Pinpoint the cell where the given text exists, returning its (x, y) midpoint coordinate. 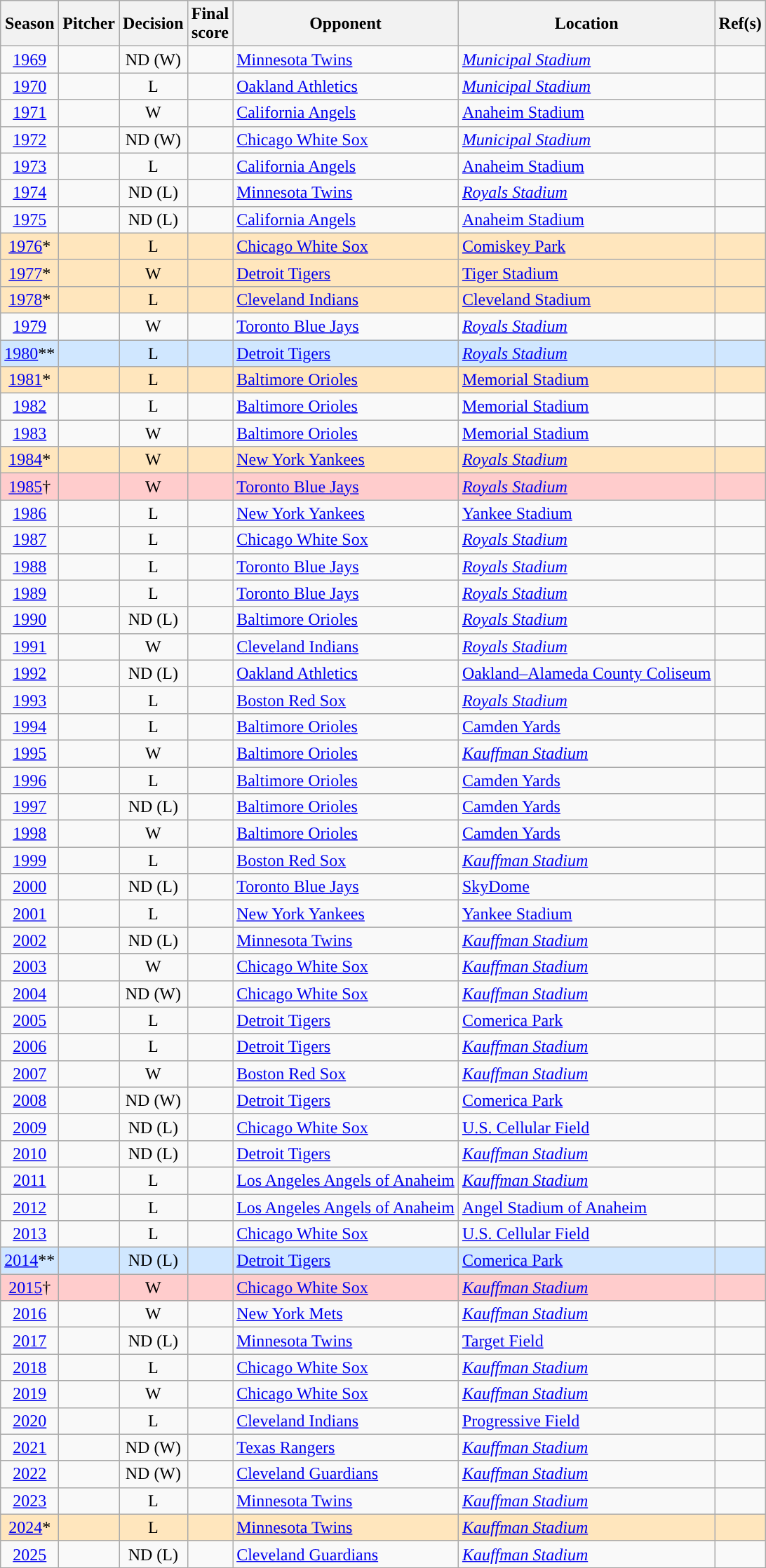
2001 (29, 914)
2004 (29, 994)
1985† (29, 487)
1999 (29, 860)
2019 (29, 1394)
1992 (29, 673)
1988 (29, 567)
2021 (29, 1447)
New York Mets (346, 1314)
Pitcher (89, 24)
2023 (29, 1501)
Angel Stadium of Anaheim (586, 1207)
2010 (29, 1154)
1984* (29, 460)
1982 (29, 407)
1976* (29, 246)
2006 (29, 1047)
Comiskey Park (586, 246)
1972 (29, 140)
2020 (29, 1421)
2009 (29, 1127)
1987 (29, 540)
2012 (29, 1207)
2016 (29, 1314)
1975 (29, 219)
1990 (29, 620)
1978* (29, 299)
2007 (29, 1074)
Cleveland Stadium (586, 299)
2008 (29, 1100)
2013 (29, 1234)
1981* (29, 380)
Texas Rangers (346, 1447)
1983 (29, 433)
1991 (29, 647)
2003 (29, 967)
2005 (29, 1020)
1977* (29, 273)
Season (29, 24)
Decision (154, 24)
Ref(s) (740, 24)
Tiger Stadium (586, 273)
2025 (29, 1554)
1973 (29, 166)
1996 (29, 780)
2011 (29, 1180)
1971 (29, 113)
1980** (29, 353)
Location (586, 24)
Opponent (346, 24)
1986 (29, 513)
1989 (29, 593)
2018 (29, 1367)
1974 (29, 193)
2017 (29, 1341)
Progressive Field (586, 1421)
1997 (29, 807)
Target Field (586, 1341)
1994 (29, 726)
SkyDome (586, 887)
2002 (29, 940)
1995 (29, 753)
Finalscore (210, 24)
2014** (29, 1261)
2022 (29, 1474)
2024* (29, 1527)
1969 (29, 60)
1993 (29, 700)
2015† (29, 1287)
1998 (29, 834)
1979 (29, 326)
2000 (29, 887)
Oakland–Alameda County Coliseum (586, 673)
1970 (29, 86)
